Locate the cell with the specified text and output its [X, Y] center coordinate. 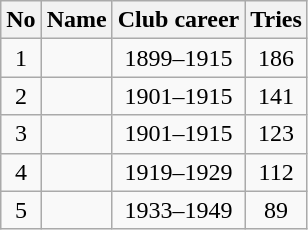
Tries [276, 20]
123 [276, 134]
2 [21, 96]
141 [276, 96]
186 [276, 58]
1 [21, 58]
4 [21, 172]
Name [76, 20]
1933–1949 [178, 210]
112 [276, 172]
1899–1915 [178, 58]
Club career [178, 20]
89 [276, 210]
No [21, 20]
5 [21, 210]
3 [21, 134]
1919–1929 [178, 172]
